Find where the given text appears and provide that cell's center as (X, Y) coordinate. 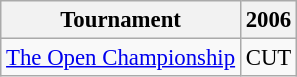
Tournament (121, 20)
2006 (268, 20)
The Open Championship (121, 58)
CUT (268, 58)
